Locate the cell with the specified text and output its (x, y) center coordinate. 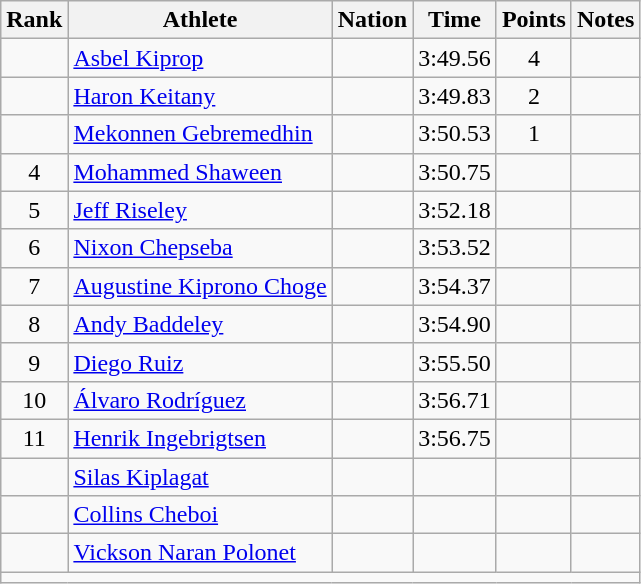
3:52.18 (455, 210)
Collins Cheboi (200, 515)
Andy Baddeley (200, 324)
9 (34, 362)
3:49.56 (455, 58)
Asbel Kiprop (200, 58)
Time (455, 20)
Jeff Riseley (200, 210)
Augustine Kiprono Choge (200, 286)
10 (34, 400)
3:50.75 (455, 172)
Athlete (200, 20)
Notes (605, 20)
Rank (34, 20)
3:49.83 (455, 96)
3:50.53 (455, 134)
3:53.52 (455, 248)
Nixon Chepseba (200, 248)
7 (34, 286)
3:56.71 (455, 400)
Vickson Naran Polonet (200, 553)
Álvaro Rodríguez (200, 400)
8 (34, 324)
3:54.37 (455, 286)
3:56.75 (455, 438)
Mohammed Shaween (200, 172)
3:55.50 (455, 362)
2 (534, 96)
Silas Kiplagat (200, 477)
Haron Keitany (200, 96)
5 (34, 210)
Mekonnen Gebremedhin (200, 134)
Points (534, 20)
11 (34, 438)
6 (34, 248)
Diego Ruiz (200, 362)
1 (534, 134)
3:54.90 (455, 324)
Nation (372, 20)
Henrik Ingebrigtsen (200, 438)
